Determine the [X, Y] coordinate at the center of the cell enclosing the given text.  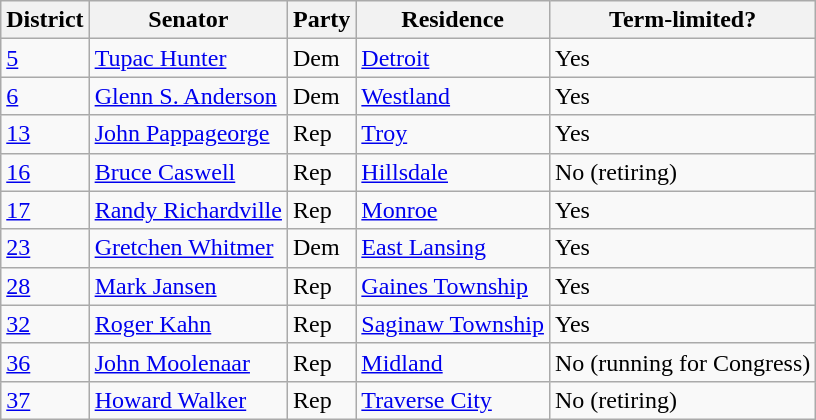
Hillsdale [453, 172]
Residence [453, 20]
36 [45, 362]
John Pappageorge [188, 134]
23 [45, 248]
Term-limited? [682, 20]
17 [45, 210]
Traverse City [453, 400]
John Moolenaar [188, 362]
Detroit [453, 58]
5 [45, 58]
Senator [188, 20]
37 [45, 400]
Tupac Hunter [188, 58]
East Lansing [453, 248]
Party [321, 20]
28 [45, 286]
Bruce Caswell [188, 172]
District [45, 20]
Roger Kahn [188, 324]
Troy [453, 134]
Gretchen Whitmer [188, 248]
Gaines Township [453, 286]
Mark Jansen [188, 286]
32 [45, 324]
Westland [453, 96]
Midland [453, 362]
No (running for Congress) [682, 362]
Howard Walker [188, 400]
Randy Richardville [188, 210]
Glenn S. Anderson [188, 96]
6 [45, 96]
13 [45, 134]
Monroe [453, 210]
16 [45, 172]
Saginaw Township [453, 324]
